Extract the (x, y) coordinate from the center of the cell holding the provided text.  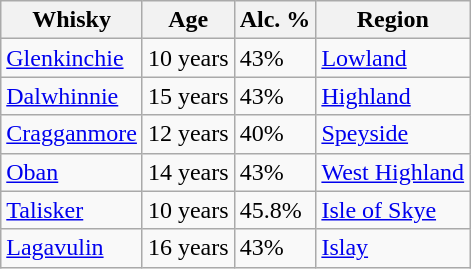
Lowland (393, 58)
16 years (188, 248)
12 years (188, 134)
Glenkinchie (72, 58)
Highland (393, 96)
Oban (72, 172)
Islay (393, 248)
Talisker (72, 210)
40% (275, 134)
Alc. % (275, 20)
Cragganmore (72, 134)
West Highland (393, 172)
Dalwhinnie (72, 96)
Speyside (393, 134)
Lagavulin (72, 248)
Age (188, 20)
Region (393, 20)
14 years (188, 172)
Isle of Skye (393, 210)
Whisky (72, 20)
15 years (188, 96)
45.8% (275, 210)
